Output the (X, Y) coordinate of the center of the cell containing the given text.  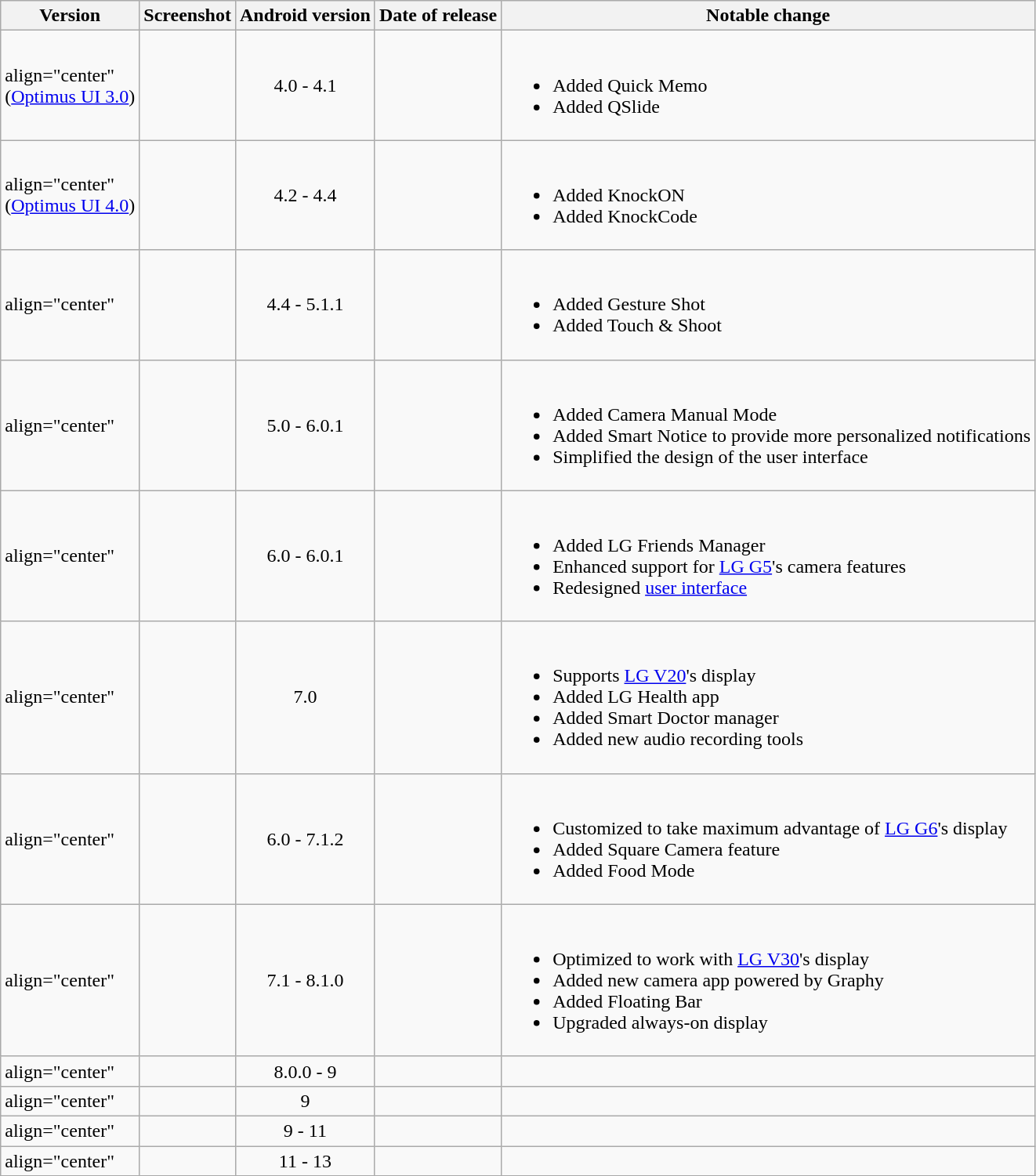
4.2 - 4.4 (305, 195)
11 - 13 (305, 1160)
9 (305, 1101)
align="center" (Optimus UI 3.0) (71, 85)
Screenshot (188, 16)
Added LG Friends ManagerEnhanced support for LG G5's camera featuresRedesigned user interface (768, 556)
Added KnockONAdded KnockCode (768, 195)
Notable change (768, 16)
6.0 - 7.1.2 (305, 838)
9 - 11 (305, 1131)
7.0 (305, 697)
Supports LG V20's displayAdded LG Health appAdded Smart Doctor managerAdded new audio recording tools (768, 697)
8.0.0 - 9 (305, 1071)
Date of release (437, 16)
5.0 - 6.0.1 (305, 425)
Optimized to work with LG V30's displayAdded new camera app powered by GraphyAdded Floating BarUpgraded always-on display (768, 980)
Android version (305, 16)
align="center" (Optimus UI 4.0) (71, 195)
Added Quick MemoAdded QSlide (768, 85)
Added Gesture ShotAdded Touch & Shoot (768, 305)
Added Camera Manual ModeAdded Smart Notice to provide more personalized notificationsSimplified the design of the user interface (768, 425)
4.4 - 5.1.1 (305, 305)
6.0 - 6.0.1 (305, 556)
Version (71, 16)
4.0 - 4.1 (305, 85)
7.1 - 8.1.0 (305, 980)
Customized to take maximum advantage of LG G6's displayAdded Square Camera featureAdded Food Mode (768, 838)
